Extract the (X, Y) coordinate from the center of the cell holding the provided text.  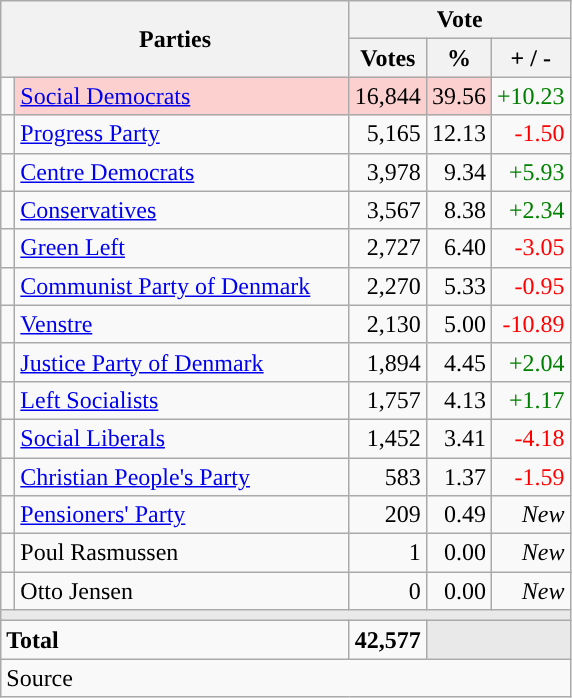
583 (388, 477)
Centre Democrats (182, 172)
Christian People's Party (182, 477)
Communist Party of Denmark (182, 286)
Otto Jensen (182, 591)
+ / - (530, 58)
% (458, 58)
3.41 (458, 438)
Left Socialists (182, 400)
1,894 (388, 362)
Justice Party of Denmark (182, 362)
5,165 (388, 134)
6.40 (458, 248)
-10.89 (530, 324)
209 (388, 515)
1.37 (458, 477)
2,130 (388, 324)
-0.95 (530, 286)
+1.17 (530, 400)
Conservatives (182, 210)
39.56 (458, 96)
Parties (176, 39)
Venstre (182, 324)
Progress Party (182, 134)
2,727 (388, 248)
5.33 (458, 286)
1 (388, 553)
9.34 (458, 172)
-1.59 (530, 477)
5.00 (458, 324)
Vote (460, 20)
12.13 (458, 134)
0 (388, 591)
Social Democrats (182, 96)
+2.04 (530, 362)
3,978 (388, 172)
3,567 (388, 210)
4.13 (458, 400)
2,270 (388, 286)
4.45 (458, 362)
8.38 (458, 210)
1,757 (388, 400)
Poul Rasmussen (182, 553)
Green Left (182, 248)
+10.23 (530, 96)
+5.93 (530, 172)
+2.34 (530, 210)
-1.50 (530, 134)
Pensioners' Party (182, 515)
-4.18 (530, 438)
Total (176, 640)
0.49 (458, 515)
16,844 (388, 96)
Source (286, 678)
42,577 (388, 640)
1,452 (388, 438)
Social Liberals (182, 438)
Votes (388, 58)
-3.05 (530, 248)
